Output the (X, Y) coordinate of the center of the cell containing the given text.  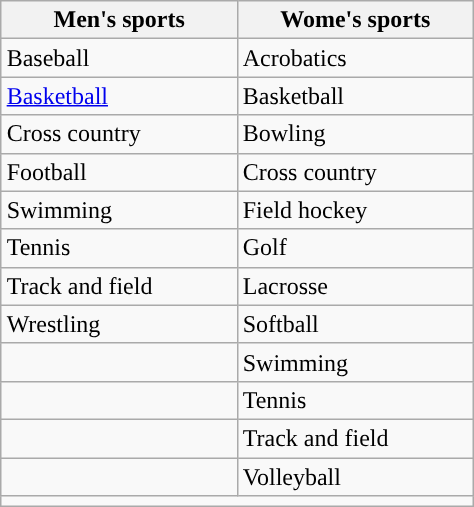
Softball (355, 324)
Field hockey (355, 210)
Baseball (119, 58)
Golf (355, 248)
Wrestling (119, 324)
Football (119, 172)
Lacrosse (355, 286)
Men's sports (119, 20)
Volleyball (355, 477)
Wome's sports (355, 20)
Acrobatics (355, 58)
Bowling (355, 134)
